Provide the (X, Y) coordinate of the cell's center where the given text is located.  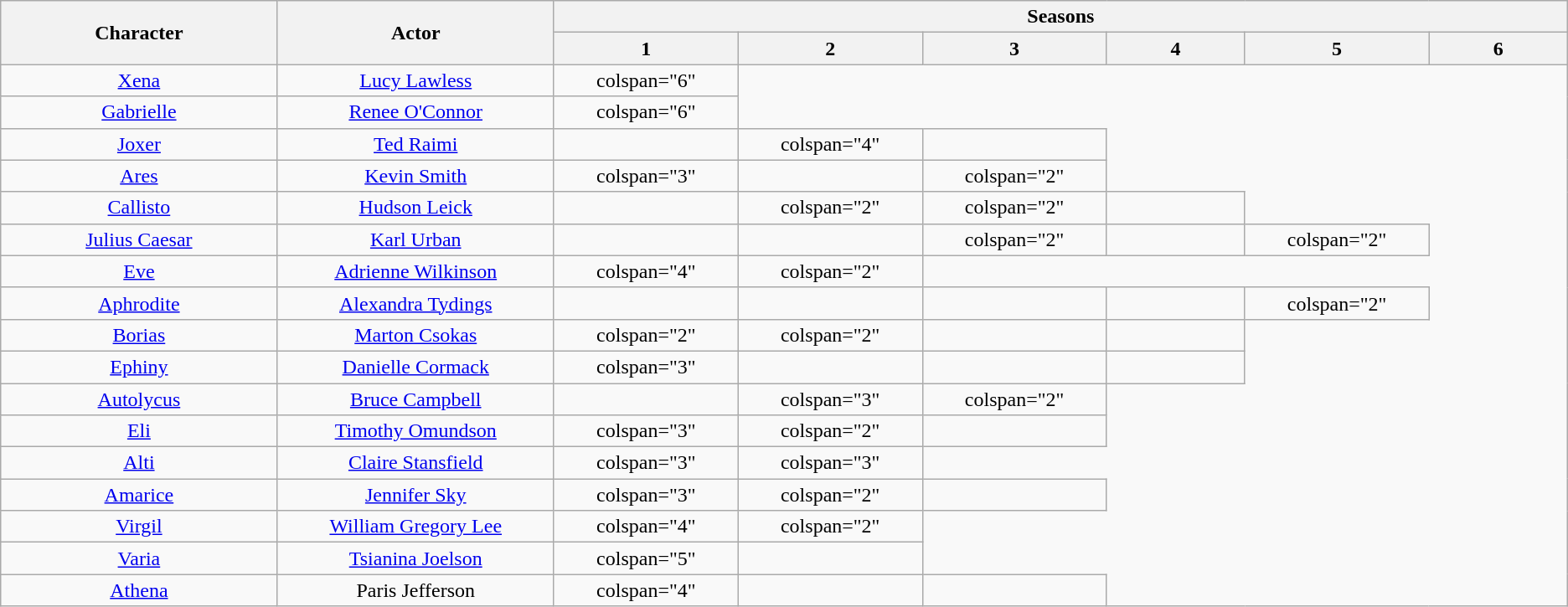
Paris Jefferson (415, 590)
4 (1176, 49)
Gabrielle (139, 112)
Hudson Leick (415, 208)
Ares (139, 176)
6 (1498, 49)
Bruce Campbell (415, 399)
Character (139, 33)
Renee O'Connor (415, 112)
Autolycus (139, 399)
Amarice (139, 495)
Aphrodite (139, 303)
Claire Stansfield (415, 463)
3 (1014, 49)
Timothy Omundson (415, 431)
Seasons (1060, 17)
Ted Raimi (415, 144)
Tsianina Joelson (415, 558)
Eve (139, 271)
colspan="5" (646, 558)
Kevin Smith (415, 176)
Actor (415, 33)
Eli (139, 431)
Danielle Cormack (415, 367)
Julius Caesar (139, 239)
Xena (139, 80)
William Gregory Lee (415, 527)
Adrienne Wilkinson (415, 271)
Marton Csokas (415, 335)
Lucy Lawless (415, 80)
1 (646, 49)
2 (830, 49)
Borias (139, 335)
Joxer (139, 144)
Varia (139, 558)
Alti (139, 463)
5 (1337, 49)
Athena (139, 590)
Jennifer Sky (415, 495)
Callisto (139, 208)
Alexandra Tydings (415, 303)
Virgil (139, 527)
Karl Urban (415, 239)
Ephiny (139, 367)
